From the cell containing the given text, extract its center point as [X, Y] coordinate. 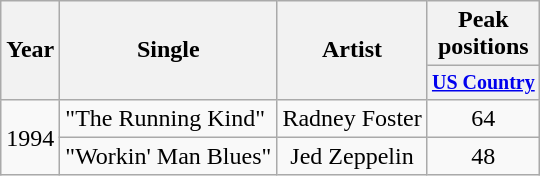
Jed Zeppelin [352, 156]
Year [30, 50]
64 [483, 118]
Single [168, 50]
Radney Foster [352, 118]
Artist [352, 50]
"Workin' Man Blues" [168, 156]
48 [483, 156]
"The Running Kind" [168, 118]
US Country [483, 82]
1994 [30, 137]
Peakpositions [483, 34]
